Detect which cell encompasses the target text, then output its (X, Y) center coordinate. 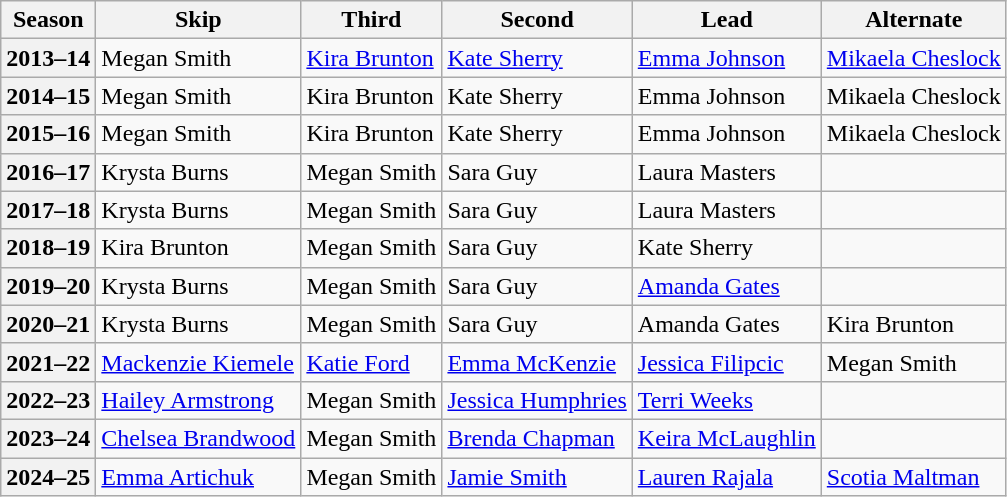
2018–19 (48, 248)
Jessica Filipcic (726, 362)
Skip (198, 20)
Mackenzie Kiemele (198, 362)
2017–18 (48, 210)
2020–21 (48, 324)
Lead (726, 20)
2014–15 (48, 96)
Jamie Smith (537, 477)
2016–17 (48, 172)
2024–25 (48, 477)
Katie Ford (372, 362)
Emma Artichuk (198, 477)
2019–20 (48, 286)
2013–14 (48, 58)
Season (48, 20)
Keira McLaughlin (726, 438)
2023–24 (48, 438)
Emma McKenzie (537, 362)
Terri Weeks (726, 400)
Lauren Rajala (726, 477)
Scotia Maltman (914, 477)
2015–16 (48, 134)
Jessica Humphries (537, 400)
Chelsea Brandwood (198, 438)
Hailey Armstrong (198, 400)
Brenda Chapman (537, 438)
Alternate (914, 20)
Third (372, 20)
Second (537, 20)
2022–23 (48, 400)
2021–22 (48, 362)
